For the text-containing cell, return its midpoint in [X, Y] coordinate format. 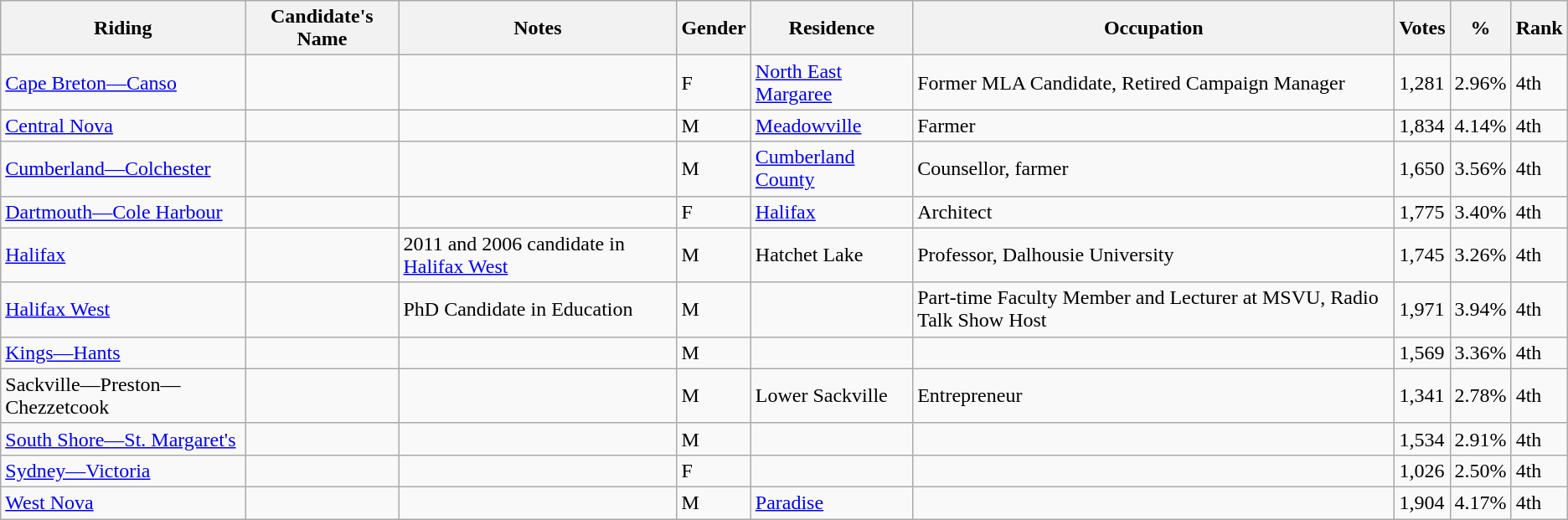
Cape Breton—Canso [123, 82]
PhD Candidate in Education [538, 310]
West Nova [123, 502]
Meadowville [831, 126]
1,026 [1422, 471]
1,745 [1422, 255]
Gender [714, 28]
1,904 [1422, 502]
3.36% [1481, 353]
Counsellor, farmer [1154, 169]
Professor, Dalhousie University [1154, 255]
3.40% [1481, 212]
% [1481, 28]
4.17% [1481, 502]
1,534 [1422, 439]
3.56% [1481, 169]
Candidate's Name [322, 28]
Cumberland—Colchester [123, 169]
Halifax West [123, 310]
South Shore—St. Margaret's [123, 439]
Paradise [831, 502]
4.14% [1481, 126]
Central Nova [123, 126]
1,650 [1422, 169]
3.94% [1481, 310]
Sydney—Victoria [123, 471]
Sackville—Preston—Chezzetcook [123, 395]
2.91% [1481, 439]
Rank [1540, 28]
Lower Sackville [831, 395]
1,775 [1422, 212]
Residence [831, 28]
Votes [1422, 28]
1,834 [1422, 126]
Notes [538, 28]
Occupation [1154, 28]
1,341 [1422, 395]
Kings—Hants [123, 353]
Dartmouth—Cole Harbour [123, 212]
2011 and 2006 candidate in Halifax West [538, 255]
Entrepreneur [1154, 395]
Hatchet Lake [831, 255]
2.50% [1481, 471]
1,569 [1422, 353]
1,281 [1422, 82]
2.78% [1481, 395]
North East Margaree [831, 82]
Former MLA Candidate, Retired Campaign Manager [1154, 82]
Riding [123, 28]
Cumberland County [831, 169]
3.26% [1481, 255]
1,971 [1422, 310]
Farmer [1154, 126]
Architect [1154, 212]
2.96% [1481, 82]
Part-time Faculty Member and Lecturer at MSVU, Radio Talk Show Host [1154, 310]
